Return the [X, Y] coordinate for the center point of the cell that contains the specified text.  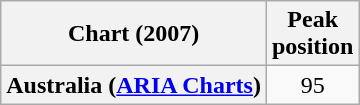
Peakposition [312, 34]
95 [312, 85]
Australia (ARIA Charts) [134, 85]
Chart (2007) [134, 34]
